Determine the [x, y] coordinate at the center of the cell enclosing the given text.  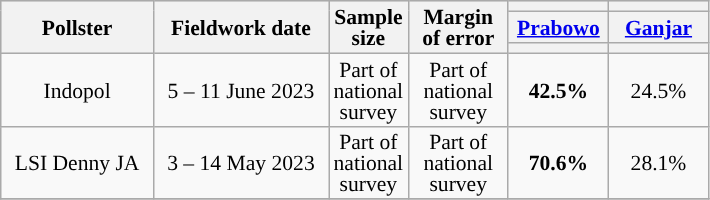
70.6% [558, 162]
5 – 11 June 2023 [240, 90]
42.5% [558, 90]
Sample size [368, 27]
Ganjar [658, 27]
Fieldwork date [240, 27]
Indopol [78, 90]
3 – 14 May 2023 [240, 162]
LSI Denny JA [78, 162]
Pollster [78, 27]
Margin of error [458, 27]
24.5% [658, 90]
Prabowo [558, 27]
28.1% [658, 162]
